Identify which cell holds the provided text, then report its (x, y) central coordinate. 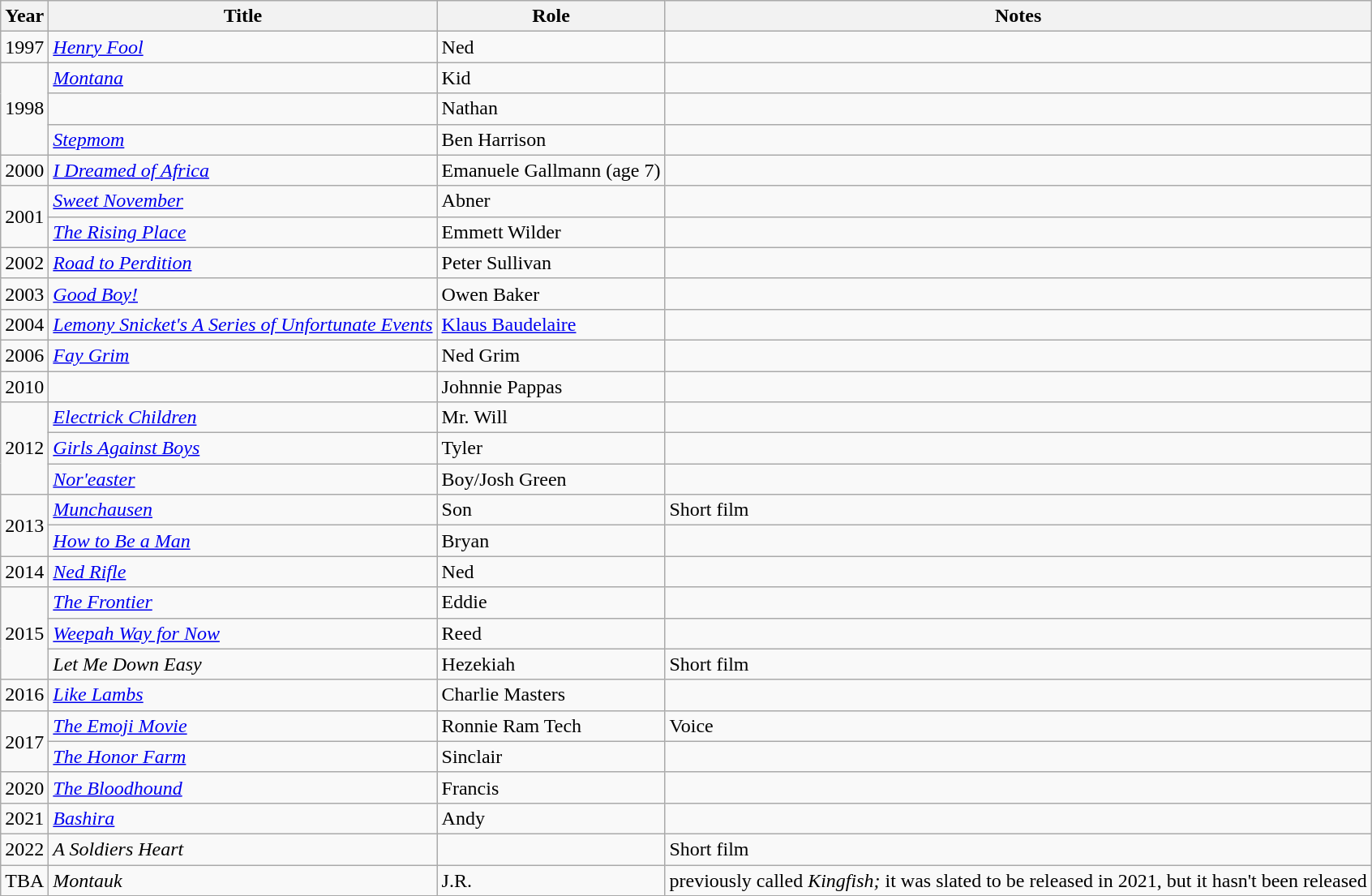
2017 (24, 741)
How to Be a Man (243, 541)
2013 (24, 525)
Good Boy! (243, 294)
J.R. (551, 880)
Let Me Down Easy (243, 664)
2016 (24, 695)
Montana (243, 78)
2006 (24, 355)
Year (24, 16)
Francis (551, 787)
Hezekiah (551, 664)
Voice (1018, 726)
Peter Sullivan (551, 263)
The Honor Farm (243, 757)
Road to Perdition (243, 263)
The Bloodhound (243, 787)
Girls Against Boys (243, 448)
2010 (24, 387)
Nathan (551, 109)
2004 (24, 324)
Ned Grim (551, 355)
Munchausen (243, 510)
2000 (24, 170)
Klaus Baudelaire (551, 324)
2020 (24, 787)
Eddie (551, 602)
1998 (24, 109)
Notes (1018, 16)
2001 (24, 216)
Role (551, 16)
Electrick Children (243, 418)
Title (243, 16)
Henry Fool (243, 47)
2015 (24, 633)
Johnnie Pappas (551, 387)
Kid (551, 78)
Reed (551, 633)
Ronnie Ram Tech (551, 726)
The Frontier (243, 602)
The Emoji Movie (243, 726)
Ned Rifle (243, 572)
Stepmom (243, 139)
1997 (24, 47)
2022 (24, 849)
2002 (24, 263)
A Soldiers Heart (243, 849)
Mr. Will (551, 418)
2012 (24, 448)
Ben Harrison (551, 139)
Emmett Wilder (551, 232)
Owen Baker (551, 294)
Emanuele Gallmann (age 7) (551, 170)
2021 (24, 818)
Sweet November (243, 201)
Boy/Josh Green (551, 479)
previously called Kingfish; it was slated to be released in 2021, but it hasn't been released (1018, 880)
Weepah Way for Now (243, 633)
Andy (551, 818)
Nor'easter (243, 479)
Like Lambs (243, 695)
Lemony Snicket's A Series of Unfortunate Events (243, 324)
Fay Grim (243, 355)
I Dreamed of Africa (243, 170)
Bashira (243, 818)
Sinclair (551, 757)
Bryan (551, 541)
Charlie Masters (551, 695)
Montauk (243, 880)
2014 (24, 572)
2003 (24, 294)
The Rising Place (243, 232)
TBA (24, 880)
Son (551, 510)
Abner (551, 201)
Tyler (551, 448)
